Determine the [X, Y] coordinate at the center of the cell enclosing the given text.  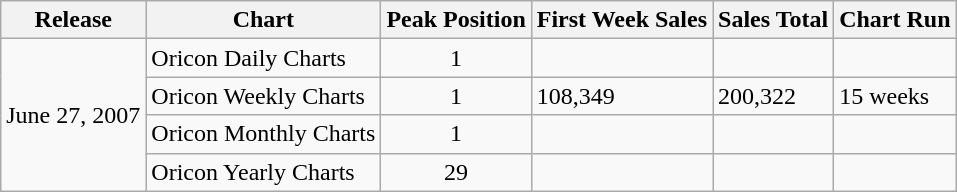
Oricon Monthly Charts [264, 134]
Oricon Yearly Charts [264, 172]
June 27, 2007 [74, 115]
Oricon Daily Charts [264, 58]
Chart [264, 20]
Sales Total [774, 20]
Release [74, 20]
Chart Run [895, 20]
15 weeks [895, 96]
Peak Position [456, 20]
Oricon Weekly Charts [264, 96]
29 [456, 172]
First Week Sales [622, 20]
200,322 [774, 96]
108,349 [622, 96]
